Return (X, Y) of the center of cell containing provided text 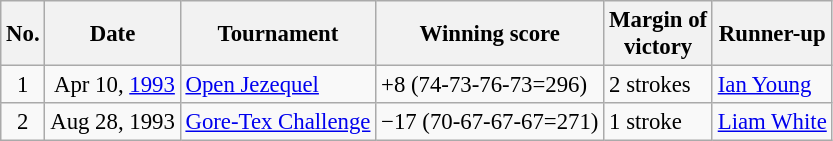
2 (23, 122)
Apr 10, 1993 (112, 85)
Winning score (490, 34)
Date (112, 34)
Aug 28, 1993 (112, 122)
Gore-Tex Challenge (278, 122)
Liam White (772, 122)
+8 (74-73-76-73=296) (490, 85)
No. (23, 34)
Ian Young (772, 85)
−17 (70-67-67-67=271) (490, 122)
Margin ofvictory (658, 34)
1 (23, 85)
1 stroke (658, 122)
Tournament (278, 34)
Runner-up (772, 34)
Open Jezequel (278, 85)
2 strokes (658, 85)
